Search for the cell housing the specified text and yield its (X, Y) center coordinate. 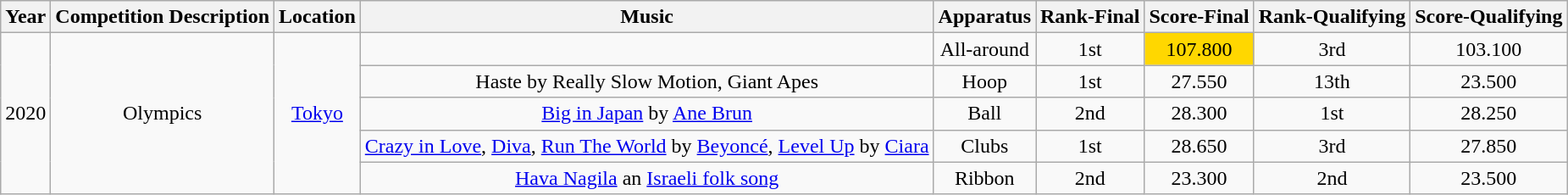
Rank-Final (1089, 17)
107.800 (1200, 49)
Year (25, 17)
23.300 (1200, 178)
Hoop (984, 81)
27.550 (1200, 81)
Ball (984, 114)
Competition Description (163, 17)
Haste by Really Slow Motion, Giant Apes (647, 81)
28.250 (1489, 114)
Big in Japan by Ane Brun (647, 114)
Score-Final (1200, 17)
103.100 (1489, 49)
Crazy in Love, Diva, Run The World by Beyoncé, Level Up by Ciara (647, 146)
13th (1332, 81)
27.850 (1489, 146)
28.300 (1200, 114)
Clubs (984, 146)
Score-Qualifying (1489, 17)
Olympics (163, 114)
Music (647, 17)
Hava Nagila an Israeli folk song (647, 178)
Apparatus (984, 17)
28.650 (1200, 146)
Location (318, 17)
Rank-Qualifying (1332, 17)
Ribbon (984, 178)
Tokyo (318, 114)
2020 (25, 114)
All-around (984, 49)
